Return [x, y] of the center of cell containing provided text 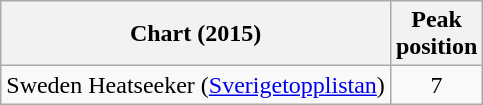
Chart (2015) [196, 34]
Peakposition [436, 34]
7 [436, 85]
Sweden Heatseeker (Sverigetopplistan) [196, 85]
